Capture the cell that displays the provided text and extract its (X, Y) central coordinate. 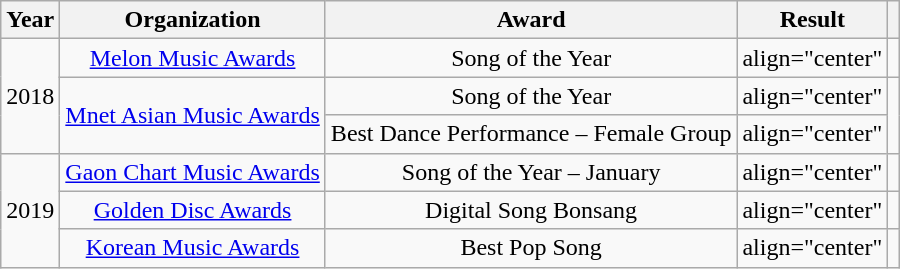
Melon Music Awards (193, 58)
Best Dance Performance – Female Group (531, 134)
Organization (193, 20)
2018 (30, 96)
Korean Music Awards (193, 248)
Digital Song Bonsang (531, 210)
Gaon Chart Music Awards (193, 172)
Golden Disc Awards (193, 210)
Mnet Asian Music Awards (193, 115)
Year (30, 20)
Award (531, 20)
2019 (30, 210)
Song of the Year – January (531, 172)
Best Pop Song (531, 248)
Result (812, 20)
